Detect which cell encompasses the target text, then output its [x, y] center coordinate. 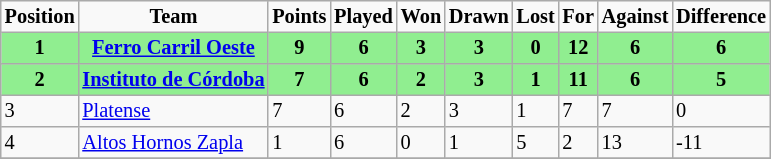
Team [173, 17]
Points [299, 17]
Difference [721, 17]
Drawn [479, 17]
Instituto de Córdoba [173, 80]
For [578, 17]
4 [40, 143]
Altos Hornos Zapla [173, 143]
Against [635, 17]
11 [578, 80]
Played [363, 17]
Lost [536, 17]
Platense [173, 111]
12 [578, 48]
Ferro Carril Oeste [173, 48]
9 [299, 48]
Won [421, 17]
13 [635, 143]
-11 [721, 143]
Position [40, 17]
